Capture the cell that displays the provided text and extract its [x, y] central coordinate. 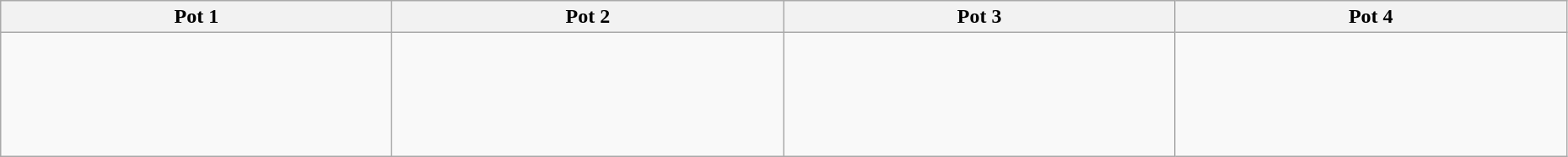
Pot 2 [588, 17]
Pot 3 [979, 17]
Pot 4 [1371, 17]
Pot 1 [197, 17]
